Extract the [x, y] coordinate from the center of the cell holding the provided text.  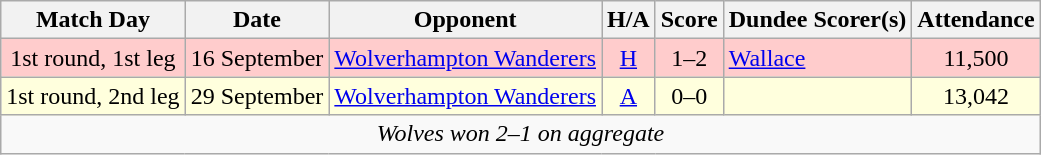
Wolves won 2–1 on aggregate [520, 134]
Date [257, 20]
H/A [629, 20]
Score [689, 20]
1–2 [689, 58]
Dundee Scorer(s) [818, 20]
1st round, 1st leg [93, 58]
29 September [257, 96]
H [629, 58]
16 September [257, 58]
11,500 [976, 58]
Attendance [976, 20]
Opponent [466, 20]
Wallace [818, 58]
A [629, 96]
0–0 [689, 96]
Match Day [93, 20]
1st round, 2nd leg [93, 96]
13,042 [976, 96]
